From the cell containing the given text, extract its center point as (X, Y) coordinate. 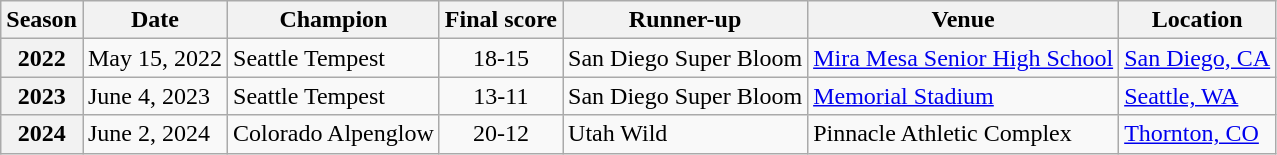
Final score (500, 20)
Champion (334, 20)
Thornton, CO (1198, 134)
Mira Mesa Senior High School (964, 58)
18-15 (500, 58)
San Diego, CA (1198, 58)
June 2, 2024 (154, 134)
Utah Wild (686, 134)
Venue (964, 20)
20-12 (500, 134)
Runner-up (686, 20)
May 15, 2022 (154, 58)
2023 (42, 96)
Colorado Alpenglow (334, 134)
Memorial Stadium (964, 96)
2022 (42, 58)
Pinnacle Athletic Complex (964, 134)
2024 (42, 134)
13-11 (500, 96)
Season (42, 20)
Seattle, WA (1198, 96)
June 4, 2023 (154, 96)
Date (154, 20)
Location (1198, 20)
